Determine the [x, y] coordinate at the center of the cell enclosing the given text.  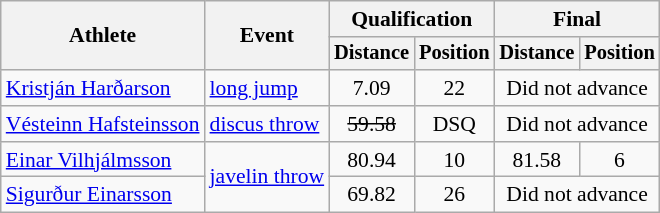
long jump [268, 88]
81.58 [536, 160]
discus throw [268, 124]
7.09 [372, 88]
22 [454, 88]
Event [268, 36]
80.94 [372, 160]
Qualification [412, 19]
Kristján Harðarson [103, 88]
Final [576, 19]
Vésteinn Hafsteinsson [103, 124]
69.82 [372, 195]
Sigurður Einarsson [103, 195]
10 [454, 160]
DSQ [454, 124]
6 [619, 160]
59.58 [372, 124]
Athlete [103, 36]
Einar Vilhjálmsson [103, 160]
26 [454, 195]
javelin throw [268, 178]
